Provide the [X, Y] coordinate of the cell's center where the given text is located.  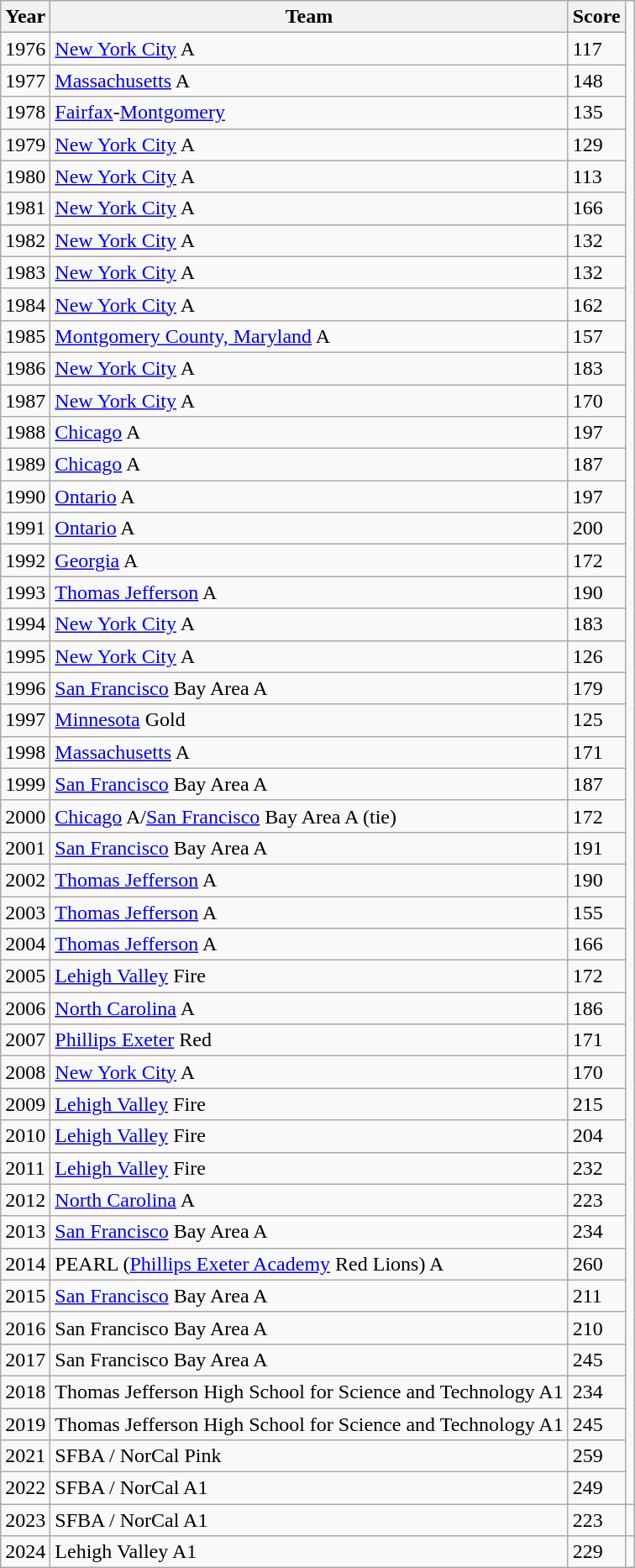
191 [596, 848]
232 [596, 1168]
1977 [25, 81]
Fairfax-Montgomery [309, 113]
2023 [25, 1520]
186 [596, 1008]
204 [596, 1136]
Team [309, 17]
1976 [25, 49]
148 [596, 81]
Minnesota Gold [309, 720]
1998 [25, 752]
126 [596, 656]
135 [596, 113]
1999 [25, 784]
1981 [25, 208]
1979 [25, 145]
2024 [25, 1552]
Phillips Exeter Red [309, 1040]
SFBA / NorCal Pink [309, 1456]
Year [25, 17]
2014 [25, 1264]
Montgomery County, Maryland A [309, 336]
1982 [25, 240]
210 [596, 1328]
1990 [25, 497]
125 [596, 720]
2022 [25, 1488]
2013 [25, 1232]
2000 [25, 816]
162 [596, 304]
1991 [25, 529]
2010 [25, 1136]
1987 [25, 401]
1980 [25, 176]
2005 [25, 976]
2016 [25, 1328]
2009 [25, 1104]
2021 [25, 1456]
2002 [25, 880]
1988 [25, 433]
Score [596, 17]
155 [596, 912]
1984 [25, 304]
Georgia A [309, 560]
1993 [25, 592]
200 [596, 529]
Lehigh Valley A1 [309, 1552]
1992 [25, 560]
1994 [25, 624]
211 [596, 1296]
1978 [25, 113]
1996 [25, 688]
2008 [25, 1072]
2003 [25, 912]
260 [596, 1264]
229 [596, 1552]
1985 [25, 336]
2007 [25, 1040]
1989 [25, 465]
2019 [25, 1424]
215 [596, 1104]
2001 [25, 848]
1997 [25, 720]
2015 [25, 1296]
249 [596, 1488]
2011 [25, 1168]
2006 [25, 1008]
2018 [25, 1392]
1986 [25, 368]
PEARL (Phillips Exeter Academy Red Lions) A [309, 1264]
157 [596, 336]
129 [596, 145]
1983 [25, 272]
179 [596, 688]
2004 [25, 944]
117 [596, 49]
113 [596, 176]
2012 [25, 1200]
2017 [25, 1360]
Chicago A/San Francisco Bay Area A (tie) [309, 816]
1995 [25, 656]
259 [596, 1456]
